Return the [x, y] coordinate for the center point of the cell that contains the specified text.  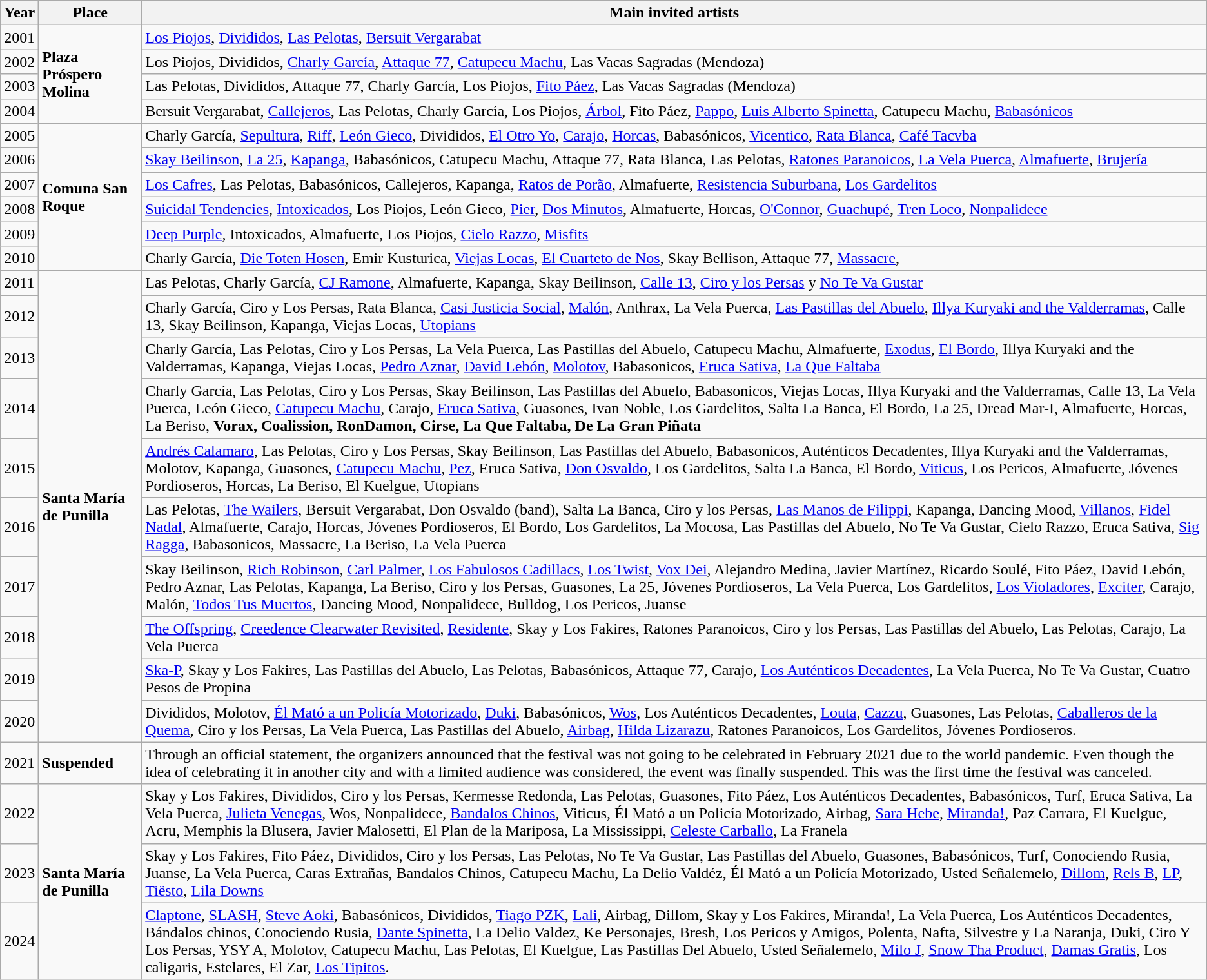
Los Cafres, Las Pelotas, Babasónicos, Callejeros, Kapanga, Ratos de Porão, Almafuerte, Resistencia Suburbana, Los Gardelitos [674, 184]
Charly García, Die Toten Hosen, Emir Kusturica, Viejas Locas, El Cuarteto de Nos, Skay Bellison, Attaque 77, Massacre, [674, 258]
2003 [19, 86]
2012 [19, 316]
2002 [19, 62]
2023 [19, 873]
Los Piojos, Divididos, Las Pelotas, Bersuit Vergarabat [674, 37]
Main invited artists [674, 13]
2017 [19, 587]
2018 [19, 637]
Suspended [90, 763]
Comuna San Roque [90, 197]
Suicidal Tendencies, Intoxicados, Los Piojos, León Gieco, Pier, Dos Minutos, Almafuerte, Horcas, O'Connor, Guachupé, Tren Loco, Nonpalidece [674, 209]
2014 [19, 409]
2015 [19, 468]
Plaza Próspero Molina [90, 74]
Year [19, 13]
2016 [19, 527]
2010 [19, 258]
2001 [19, 37]
2005 [19, 135]
Deep Purple, Intoxicados, Almafuerte, Los Piojos, Cielo Razzo, Misfits [674, 233]
Charly García, Sepultura, Riff, León Gieco, Divididos, El Otro Yo, Carajo, Horcas, Babasónicos, Vicentico, Rata Blanca, Café Tacvba [674, 135]
Las Pelotas, Divididos, Attaque 77, Charly García, Los Piojos, Fito Páez, Las Vacas Sagradas (Mendoza) [674, 86]
2024 [19, 941]
Los Piojos, Divididos, Charly García, Attaque 77, Catupecu Machu, Las Vacas Sagradas (Mendoza) [674, 62]
Place [90, 13]
2013 [19, 358]
2006 [19, 160]
2021 [19, 763]
2020 [19, 721]
2009 [19, 233]
2007 [19, 184]
2019 [19, 680]
Las Pelotas, Charly García, CJ Ramone, Almafuerte, Kapanga, Skay Beilinson, Calle 13, Ciro y los Persas y No Te Va Gustar [674, 282]
2011 [19, 282]
Bersuit Vergarabat, Callejeros, Las Pelotas, Charly García, Los Piojos, Árbol, Fito Páez, Pappo, Luis Alberto Spinetta, Catupecu Machu, Babasónicos [674, 111]
2022 [19, 814]
2008 [19, 209]
2004 [19, 111]
